For the text-containing cell, return its midpoint in (X, Y) coordinate format. 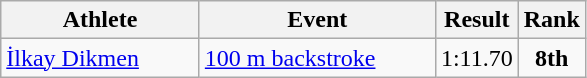
Result (476, 20)
Rank (552, 20)
Event (317, 20)
100 m backstroke (317, 58)
1:11.70 (476, 58)
Athlete (100, 20)
8th (552, 58)
İlkay Dikmen (100, 58)
